From the cell containing the given text, extract its center point as [X, Y] coordinate. 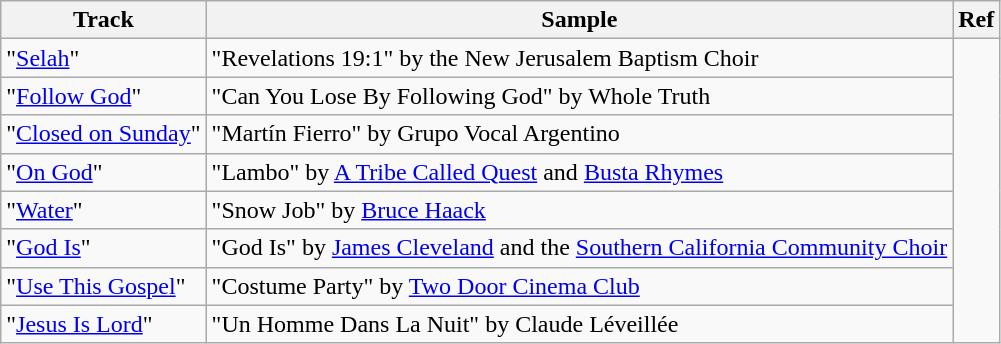
"On God" [104, 172]
Ref [976, 20]
"Water" [104, 210]
Sample [580, 20]
"Martín Fierro" by Grupo Vocal Argentino [580, 134]
"God Is" [104, 248]
Track [104, 20]
"Closed on Sunday" [104, 134]
"Jesus Is Lord" [104, 324]
"Lambo" by A Tribe Called Quest and Busta Rhymes [580, 172]
"Selah" [104, 58]
"Revelations 19:1" by the New Jerusalem Baptism Choir [580, 58]
"Can You Lose By Following God" by Whole Truth [580, 96]
"God Is" by James Cleveland and the Southern California Community Choir [580, 248]
"Snow Job" by Bruce Haack [580, 210]
"Un Homme Dans La Nuit" by Claude Léveillée [580, 324]
"Use This Gospel" [104, 286]
"Costume Party" by Two Door Cinema Club [580, 286]
"Follow God" [104, 96]
